Identify which cell holds the provided text, then report its [x, y] central coordinate. 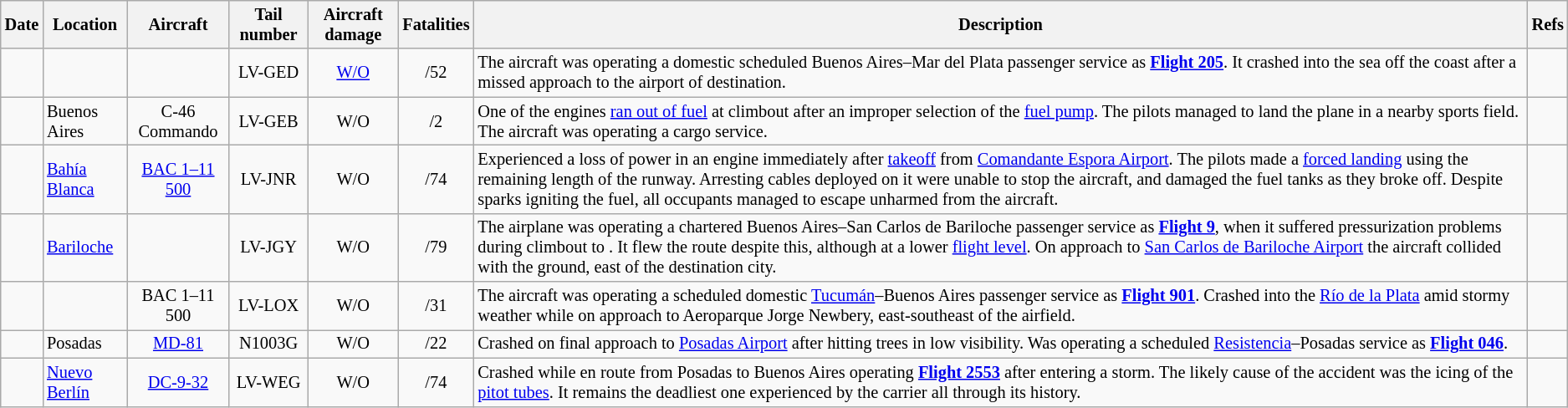
N1003G [268, 344]
/52 [436, 73]
/22 [436, 344]
LV-JNR [268, 179]
DC-9-32 [178, 382]
LV-GED [268, 73]
/79 [436, 247]
Aircraft damage [353, 24]
Tail number [268, 24]
Posadas [85, 344]
Location [85, 24]
LV-WEG [268, 382]
Description [1000, 24]
LV-JGY [268, 247]
/2 [436, 121]
LV-GEB [268, 121]
Date [22, 24]
/31 [436, 306]
Aircraft [178, 24]
LV-LOX [268, 306]
MD-81 [178, 344]
Refs [1548, 24]
Nuevo Berlín [85, 382]
Bahía Blanca [85, 179]
Bariloche [85, 247]
C-46 Commando [178, 121]
Fatalities [436, 24]
Buenos Aires [85, 121]
